Determine the (X, Y) coordinate at the center of the cell enclosing the given text.  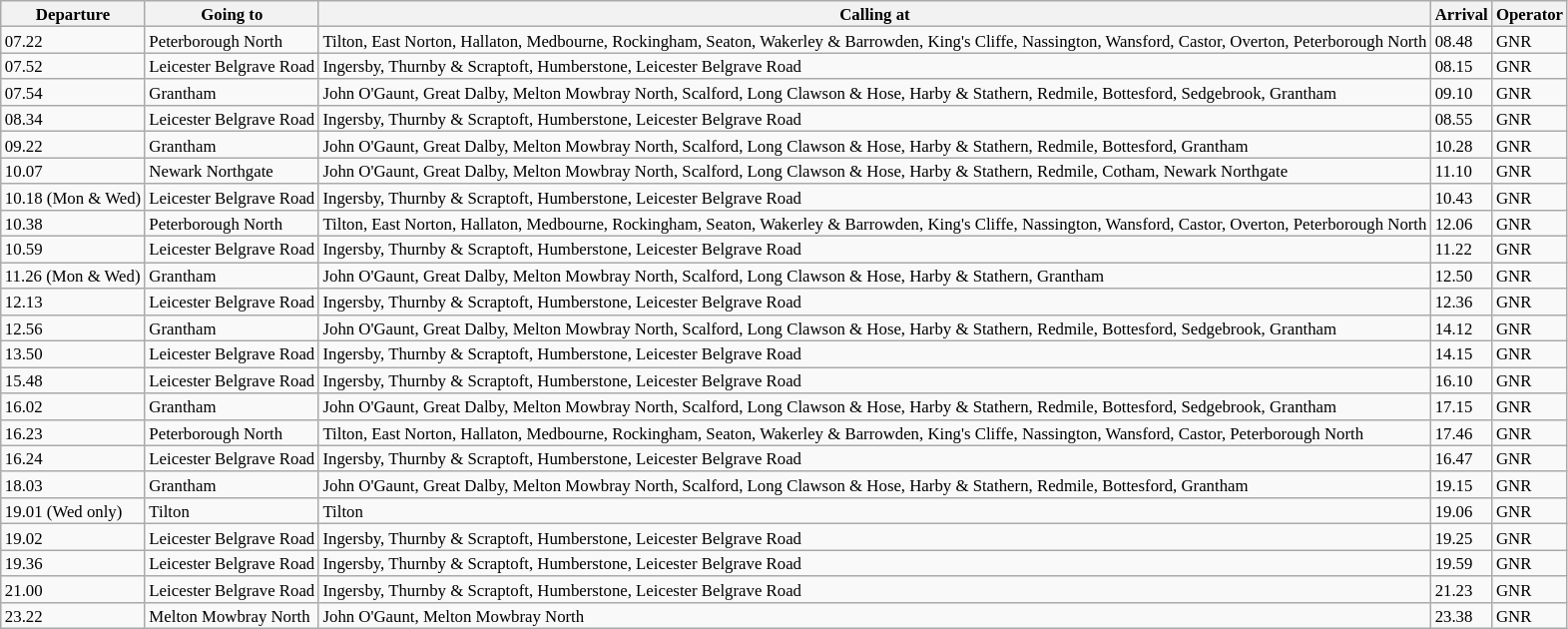
10.38 (74, 224)
Departure (74, 14)
Tilton, East Norton, Hallaton, Medbourne, Rockingham, Seaton, Wakerley & Barrowden, King's Cliffe, Nassington, Wansford, Castor, Peterborough North (874, 432)
07.54 (74, 93)
10.07 (74, 171)
08.48 (1461, 40)
11.10 (1461, 171)
19.36 (74, 563)
Operator (1529, 14)
19.06 (1461, 511)
08.15 (1461, 66)
21.00 (74, 589)
17.46 (1461, 432)
08.34 (74, 119)
12.50 (1461, 276)
16.02 (74, 406)
12.13 (74, 302)
19.15 (1461, 485)
14.15 (1461, 354)
10.43 (1461, 197)
15.48 (74, 380)
John O'Gaunt, Melton Mowbray North (874, 616)
09.10 (1461, 93)
10.59 (74, 250)
19.25 (1461, 537)
12.06 (1461, 224)
12.56 (74, 327)
19.01 (Wed only) (74, 511)
18.03 (74, 485)
16.47 (1461, 458)
11.26 (Mon & Wed) (74, 276)
07.52 (74, 66)
John O'Gaunt, Great Dalby, Melton Mowbray North, Scalford, Long Clawson & Hose, Harby & Stathern, Grantham (874, 276)
14.12 (1461, 327)
09.22 (74, 145)
12.36 (1461, 302)
Newark Northgate (232, 171)
23.22 (74, 616)
11.22 (1461, 250)
21.23 (1461, 589)
Going to (232, 14)
19.02 (74, 537)
Calling at (874, 14)
Melton Mowbray North (232, 616)
Arrival (1461, 14)
19.59 (1461, 563)
10.18 (Mon & Wed) (74, 197)
08.55 (1461, 119)
16.23 (74, 432)
17.15 (1461, 406)
16.10 (1461, 380)
13.50 (74, 354)
10.28 (1461, 145)
23.38 (1461, 616)
07.22 (74, 40)
John O'Gaunt, Great Dalby, Melton Mowbray North, Scalford, Long Clawson & Hose, Harby & Stathern, Redmile, Cotham, Newark Northgate (874, 171)
16.24 (74, 458)
